Return the [X, Y] coordinate for the center point of the cell that contains the specified text.  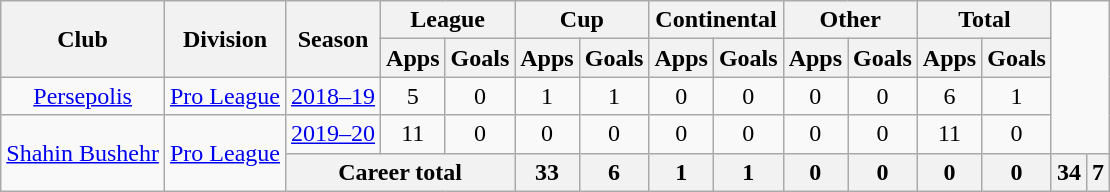
Season [334, 39]
Continental [716, 20]
2019–20 [334, 134]
Club [83, 39]
33 [547, 172]
Division [224, 39]
Total [984, 20]
7 [1098, 172]
Career total [400, 172]
2018–19 [334, 96]
Cup [582, 20]
5 [413, 96]
Other [850, 20]
League [448, 20]
Persepolis [83, 96]
34 [1068, 172]
Shahin Bushehr [83, 153]
